Determine the [X, Y] coordinate at the center of the cell enclosing the given text.  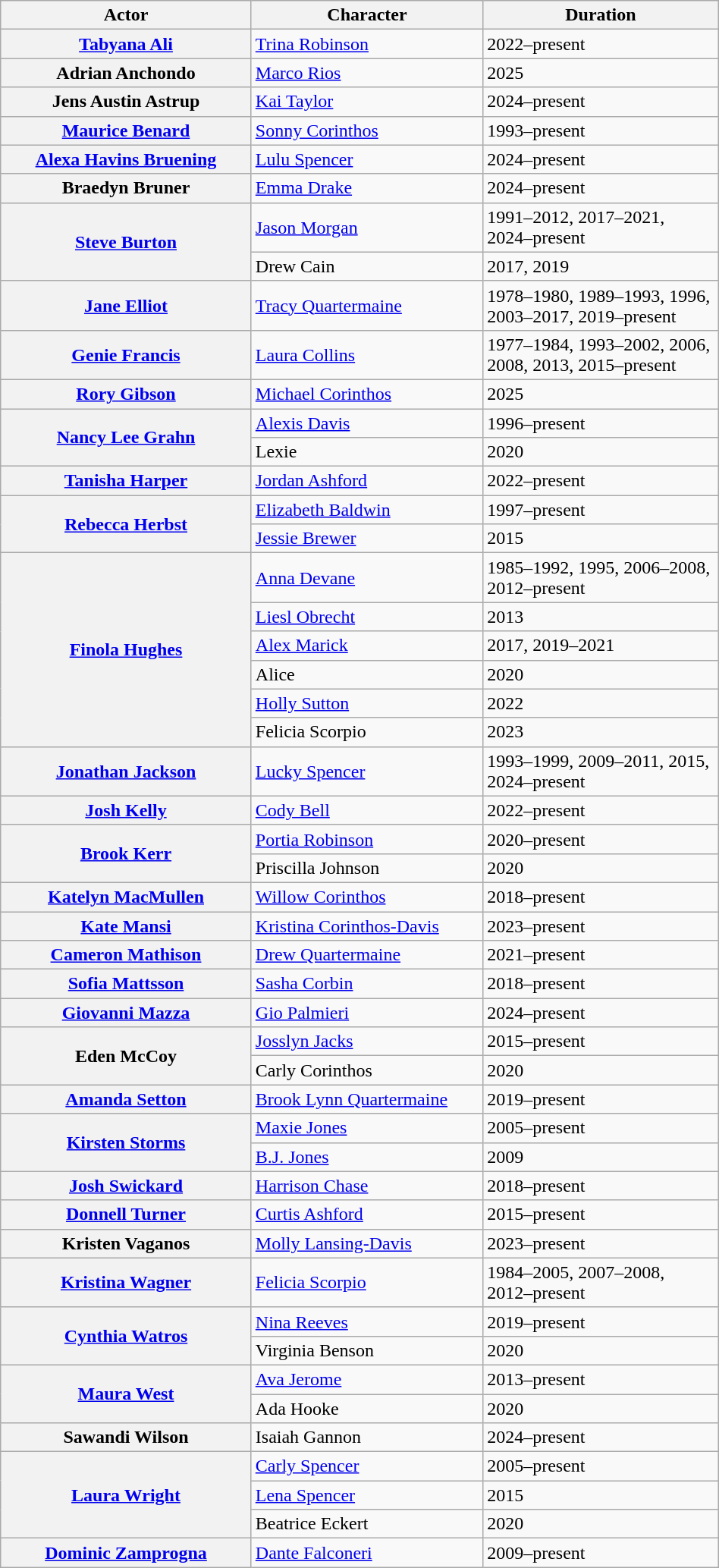
Gio Palmieri [367, 1013]
Kristina Wagner [126, 1282]
1985–1992, 1995, 2006–2008, 2012–present [601, 578]
Lulu Spencer [367, 159]
Amanda Setton [126, 1099]
Jessie Brewer [367, 539]
Alexa Havins Bruening [126, 159]
Alice [367, 674]
Tracy Quartermaine [367, 305]
B.J. Jones [367, 1157]
Jens Austin Astrup [126, 102]
Rory Gibson [126, 394]
1993–1999, 2009–2011, 2015, 2024–present [601, 771]
Molly Lansing-Davis [367, 1243]
1997–present [601, 510]
Carly Spencer [367, 1466]
Marco Rios [367, 73]
Virginia Benson [367, 1350]
Katelyn MacMullen [126, 897]
Isaiah Gannon [367, 1438]
Harrison Chase [367, 1186]
Rebecca Herbst [126, 524]
Michael Corinthos [367, 394]
Kristen Vaganos [126, 1243]
Emma Drake [367, 188]
Lucky Spencer [367, 771]
Donnell Turner [126, 1214]
Cameron Mathison [126, 955]
Drew Quartermaine [367, 955]
Cody Bell [367, 810]
Kai Taylor [367, 102]
Drew Cain [367, 266]
1991–2012, 2017–2021, 2024–present [601, 228]
Alex Marick [367, 646]
2013–present [601, 1379]
1984–2005, 2007–2008, 2012–present [601, 1282]
Laura Wright [126, 1495]
Beatrice Eckert [367, 1524]
Actor [126, 15]
Liesl Obrecht [367, 617]
Maxie Jones [367, 1128]
Cynthia Watros [126, 1336]
Brook Kerr [126, 853]
Sasha Corbin [367, 984]
1993–present [601, 130]
Carly Corinthos [367, 1070]
2017, 2019–2021 [601, 646]
Alexis Davis [367, 423]
Kate Mansi [126, 926]
Genie Francis [126, 355]
Josslyn Jacks [367, 1042]
Laura Collins [367, 355]
2022 [601, 703]
Jonathan Jackson [126, 771]
2009–present [601, 1553]
Braedyn Bruner [126, 188]
1977–1984, 1993–2002, 2006, 2008, 2013, 2015–present [601, 355]
Curtis Ashford [367, 1214]
Lexie [367, 452]
Holly Sutton [367, 703]
Maurice Benard [126, 130]
Brook Lynn Quartermaine [367, 1099]
Finola Hughes [126, 649]
Dominic Zamprogna [126, 1553]
Sonny Corinthos [367, 130]
Dante Falconeri [367, 1553]
Ada Hooke [367, 1409]
2020–present [601, 839]
Sawandi Wilson [126, 1438]
Portia Robinson [367, 839]
Trina Robinson [367, 44]
Nancy Lee Grahn [126, 437]
2023 [601, 732]
Jordan Ashford [367, 481]
Character [367, 15]
2017, 2019 [601, 266]
Giovanni Mazza [126, 1013]
Duration [601, 15]
Elizabeth Baldwin [367, 510]
Jason Morgan [367, 228]
Josh Kelly [126, 810]
2013 [601, 617]
Tabyana Ali [126, 44]
2009 [601, 1157]
Kirsten Storms [126, 1142]
Anna Devane [367, 578]
2021–present [601, 955]
1978–1980, 1989–1993, 1996, 2003–2017, 2019–present [601, 305]
Ava Jerome [367, 1379]
Maura West [126, 1394]
Tanisha Harper [126, 481]
Steve Burton [126, 241]
Willow Corinthos [367, 897]
Kristina Corinthos-Davis [367, 926]
Sofia Mattsson [126, 984]
Nina Reeves [367, 1321]
Priscilla Johnson [367, 868]
1996–present [601, 423]
Josh Swickard [126, 1186]
Adrian Anchondo [126, 73]
Lena Spencer [367, 1495]
Jane Elliot [126, 305]
Eden McCoy [126, 1056]
